For the text-containing cell, return its midpoint in (x, y) coordinate format. 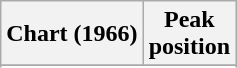
Peak position (189, 34)
Chart (1966) (72, 34)
